Detect which cell encompasses the target text, then output its [X, Y] center coordinate. 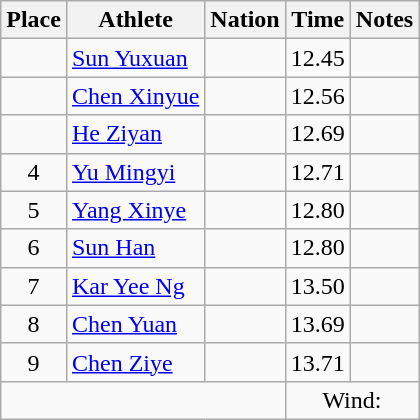
13.50 [318, 286]
Yu Mingyi [135, 172]
Time [318, 20]
4 [34, 172]
Sun Yuxuan [135, 58]
6 [34, 248]
Place [34, 20]
Chen Ziye [135, 362]
Kar Yee Ng [135, 286]
13.69 [318, 324]
5 [34, 210]
9 [34, 362]
Chen Xinyue [135, 96]
Nation [245, 20]
12.69 [318, 134]
Notes [384, 20]
7 [34, 286]
13.71 [318, 362]
Athlete [135, 20]
Sun Han [135, 248]
He Ziyan [135, 134]
12.56 [318, 96]
Wind: [352, 400]
12.45 [318, 58]
Yang Xinye [135, 210]
Chen Yuan [135, 324]
8 [34, 324]
12.71 [318, 172]
